Return the (x, y) coordinate for the center point of the cell that contains the specified text.  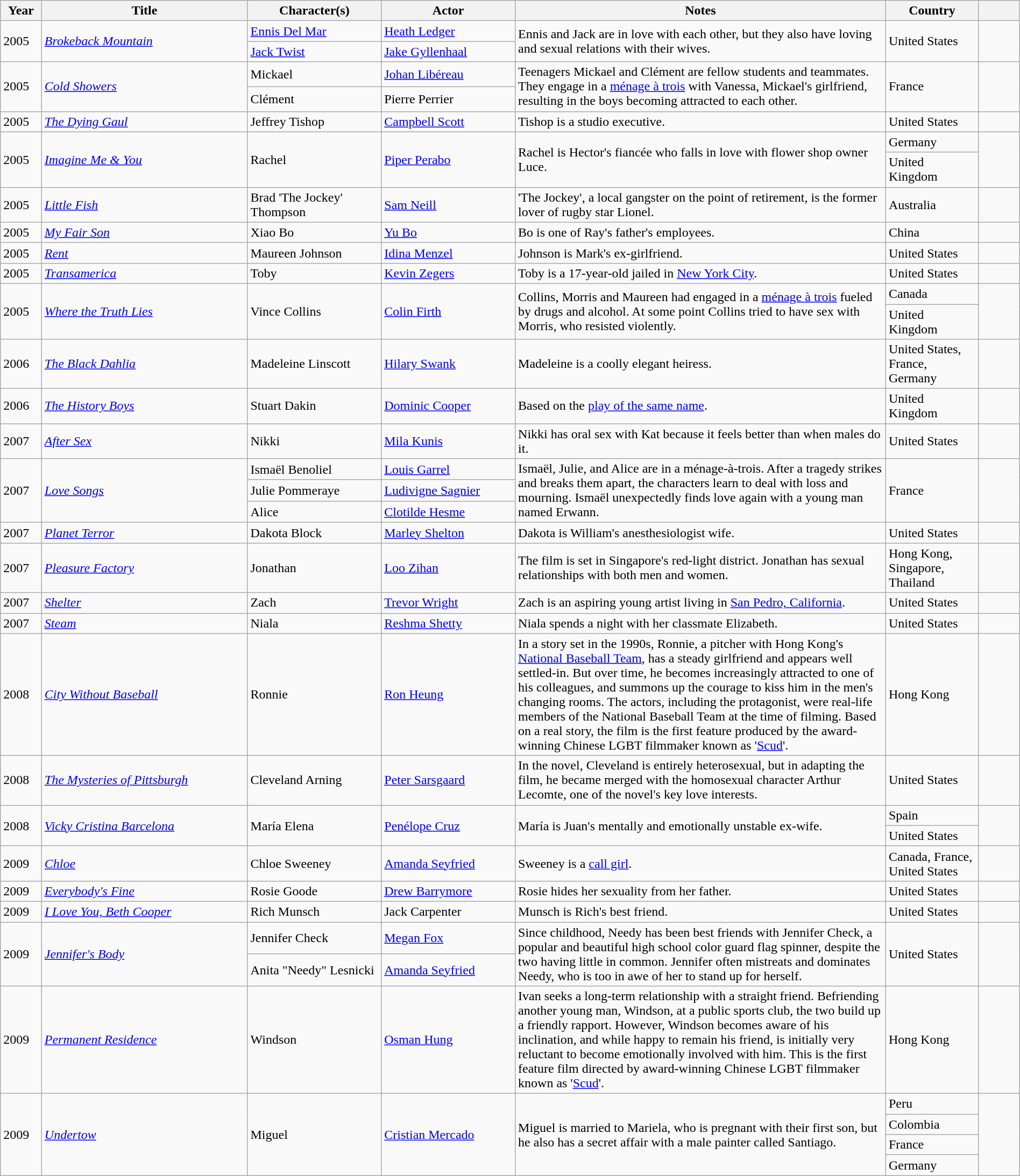
Drew Barrymore (449, 891)
Marley Shelton (449, 533)
Peru (932, 1104)
The Mysteries of Pittsburgh (144, 780)
Loo Zihan (449, 568)
Ludivigne Sagnier (449, 490)
Penélope Cruz (449, 825)
Rich Munsch (314, 911)
Nikki (314, 441)
Toby is a 17-year-old jailed in New York City. (700, 273)
Undertow (144, 1135)
Trevor Wright (449, 603)
Ron Heung (449, 695)
Tishop is a studio executive. (700, 122)
Country (932, 11)
United States, France, Germany (932, 364)
Mila Kunis (449, 441)
Dakota Block (314, 533)
Chloe (144, 864)
Windson (314, 1040)
Clément (314, 99)
Rosie hides her sexuality from her father. (700, 891)
Megan Fox (449, 938)
Everybody's Fine (144, 891)
Jack Twist (314, 52)
My Fair Son (144, 232)
Dominic Cooper (449, 407)
Idina Menzel (449, 253)
Steam (144, 623)
Jack Carpenter (449, 911)
Jeffrey Tishop (314, 122)
Colin Firth (449, 311)
Munsch is Rich's best friend. (700, 911)
Spain (932, 815)
Cristian Mercado (449, 1135)
Little Fish (144, 204)
After Sex (144, 441)
Reshma Shetty (449, 623)
Miguel (314, 1135)
Sam Neill (449, 204)
Kevin Zegers (449, 273)
Xiao Bo (314, 232)
Based on the play of the same name. (700, 407)
María Elena (314, 825)
China (932, 232)
Colombia (932, 1124)
Zach is an aspiring young artist living in San Pedro, California. (700, 603)
Imagine Me & You (144, 159)
The History Boys (144, 407)
Love Songs (144, 490)
Rachel (314, 159)
Transamerica (144, 273)
Brad 'The Jockey' Thompson (314, 204)
Australia (932, 204)
Niala (314, 623)
Actor (449, 11)
Piper Perabo (449, 159)
Shelter (144, 603)
Heath Ledger (449, 31)
Ronnie (314, 695)
Where the Truth Lies (144, 311)
Nikki has oral sex with Kat because it feels better than when males do it. (700, 441)
Campbell Scott (449, 122)
Year (22, 11)
Miguel is married to Mariela, who is pregnant with their first son, but he also has a secret affair with a male painter called Santiago. (700, 1135)
Stuart Dakin (314, 407)
Hong Kong, Singapore, Thailand (932, 568)
Canada, France, United States (932, 864)
Brokeback Mountain (144, 41)
Rent (144, 253)
Madeleine Linscott (314, 364)
Sweeney is a call girl. (700, 864)
Bo is one of Ray's father's employees. (700, 232)
The Dying Gaul (144, 122)
Planet Terror (144, 533)
Character(s) (314, 11)
Rosie Goode (314, 891)
Anita "Needy" Lesnicki (314, 970)
Title (144, 11)
Zach (314, 603)
Yu Bo (449, 232)
Johan Libéreau (449, 74)
Toby (314, 273)
Cold Showers (144, 87)
Dakota is William's anesthesiologist wife. (700, 533)
Julie Pommeraye (314, 490)
Pierre Perrier (449, 99)
Maureen Johnson (314, 253)
Peter Sarsgaard (449, 780)
Mickael (314, 74)
Hilary Swank (449, 364)
Jennifer's Body (144, 954)
Vince Collins (314, 311)
Cleveland Arning (314, 780)
Permanent Residence (144, 1040)
Jake Gyllenhaal (449, 52)
Jennifer Check (314, 938)
Pleasure Factory (144, 568)
Ennis and Jack are in love with each other, but they also have loving and sexual relations with their wives. (700, 41)
Clotilde Hesme (449, 512)
Ennis Del Mar (314, 31)
Niala spends a night with her classmate Elizabeth. (700, 623)
María is Juan's mentally and emotionally unstable ex-wife. (700, 825)
Osman Hung (449, 1040)
Louis Garrel (449, 469)
The film is set in Singapore's red-light district. Jonathan has sexual relationships with both men and women. (700, 568)
City Without Baseball (144, 695)
Johnson is Mark's ex-girlfriend. (700, 253)
Chloe Sweeney (314, 864)
Canada (932, 294)
The Black Dahlia (144, 364)
Notes (700, 11)
Rachel is Hector's fiancée who falls in love with flower shop owner Luce. (700, 159)
Jonathan (314, 568)
I Love You, Beth Cooper (144, 911)
'The Jockey', a local gangster on the point of retirement, is the former lover of rugby star Lionel. (700, 204)
Madeleine is a coolly elegant heiress. (700, 364)
Alice (314, 512)
Vicky Cristina Barcelona (144, 825)
Ismaël Benoliel (314, 469)
